Capture the cell that displays the provided text and extract its (X, Y) central coordinate. 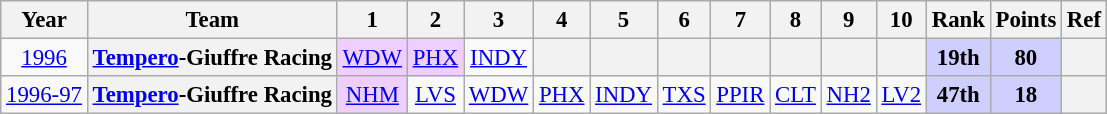
8 (796, 20)
2 (435, 20)
1996 (44, 58)
Rank (958, 20)
4 (562, 20)
NHM (372, 95)
Year (44, 20)
PPIR (740, 95)
Team (212, 20)
Ref (1084, 20)
9 (848, 20)
CLT (796, 95)
5 (624, 20)
10 (901, 20)
80 (1026, 58)
6 (684, 20)
3 (499, 20)
NH2 (848, 95)
7 (740, 20)
47th (958, 95)
LVS (435, 95)
19th (958, 58)
1996-97 (44, 95)
Points (1026, 20)
18 (1026, 95)
1 (372, 20)
LV2 (901, 95)
TXS (684, 95)
